Locate the cell with the specified text and output its [x, y] center coordinate. 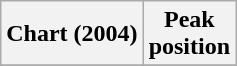
Chart (2004) [72, 34]
Peak position [189, 34]
